Output the (X, Y) coordinate of the center of the cell containing the given text.  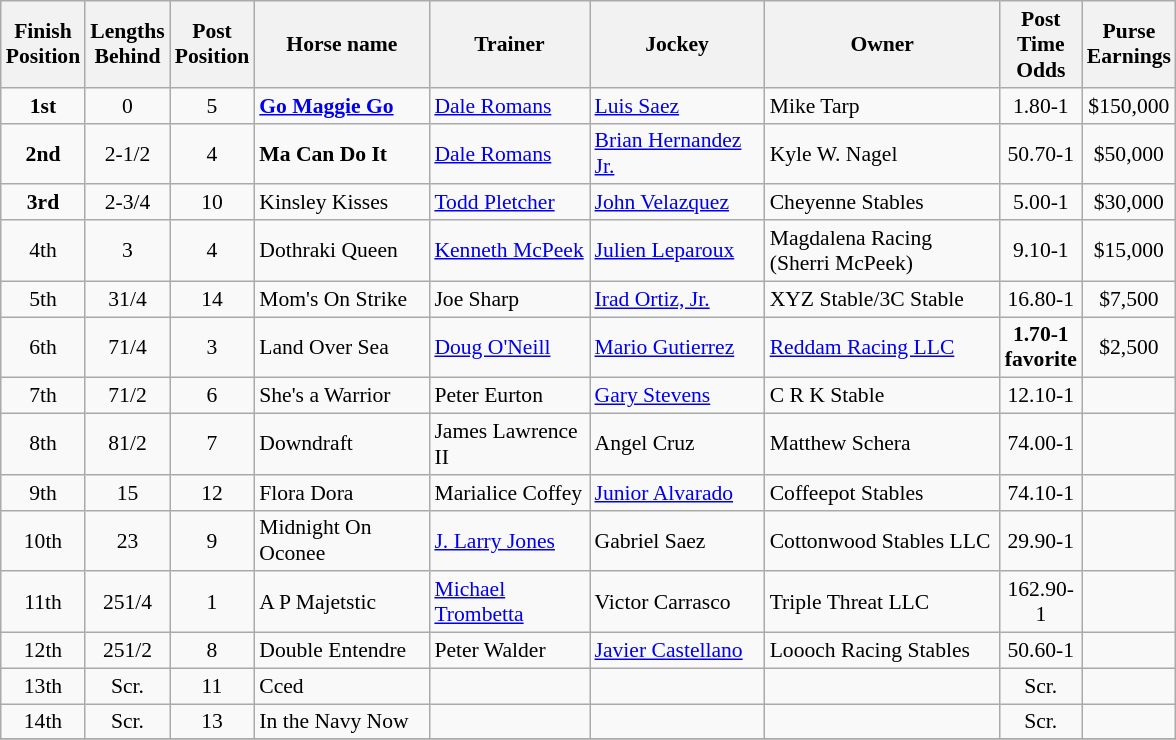
7 (212, 444)
1st (43, 106)
12 (212, 493)
A P Majetstic (342, 602)
Javier Castellano (678, 651)
6th (43, 348)
4th (43, 250)
9 (212, 540)
Post Time Odds (1041, 44)
Gary Stevens (678, 396)
1 (212, 602)
XYZ Stable/3C Stable (882, 299)
Todd Pletcher (509, 203)
Cheyenne Stables (882, 203)
11th (43, 602)
29.90-1 (1041, 540)
Midnight On Oconee (342, 540)
James Lawrence II (509, 444)
John Velazquez (678, 203)
Peter Eurton (509, 396)
50.60-1 (1041, 651)
Kinsley Kisses (342, 203)
15 (128, 493)
Joe Sharp (509, 299)
$15,000 (1129, 250)
Brian Hernandez Jr. (678, 154)
Michael Trombetta (509, 602)
Owner (882, 44)
Gabriel Saez (678, 540)
0 (128, 106)
162.90-1 (1041, 602)
Irad Ortiz, Jr. (678, 299)
10th (43, 540)
Reddam Racing LLC (882, 348)
251/2 (128, 651)
13 (212, 722)
Kyle W. Nagel (882, 154)
$150,000 (1129, 106)
6 (212, 396)
Julien Leparoux (678, 250)
14 (212, 299)
Finish Position (43, 44)
Magdalena Racing(Sherri McPeek) (882, 250)
Trainer (509, 44)
1.80-1 (1041, 106)
2-3/4 (128, 203)
Double Entendre (342, 651)
Marialice Coffey (509, 493)
Doug O'Neill (509, 348)
13th (43, 686)
J. Larry Jones (509, 540)
2nd (43, 154)
12th (43, 651)
10 (212, 203)
31/4 (128, 299)
Loooch Racing Stables (882, 651)
Land Over Sea (342, 348)
Go Maggie Go (342, 106)
In the Navy Now (342, 722)
$2,500 (1129, 348)
8 (212, 651)
Cottonwood Stables LLC (882, 540)
Matthew Schera (882, 444)
Angel Cruz (678, 444)
Peter Walder (509, 651)
C R K Stable (882, 396)
Mike Tarp (882, 106)
Victor Carrasco (678, 602)
71/4 (128, 348)
23 (128, 540)
81/2 (128, 444)
Triple Threat LLC (882, 602)
Horse name (342, 44)
Downdraft (342, 444)
74.10-1 (1041, 493)
Jockey (678, 44)
$30,000 (1129, 203)
Mom's On Strike (342, 299)
14th (43, 722)
2-1/2 (128, 154)
Dothraki Queen (342, 250)
Lengths Behind (128, 44)
Kenneth McPeek (509, 250)
$50,000 (1129, 154)
50.70-1 (1041, 154)
251/4 (128, 602)
She's a Warrior (342, 396)
Coffeepot Stables (882, 493)
7th (43, 396)
Junior Alvarado (678, 493)
Mario Gutierrez (678, 348)
$7,500 (1129, 299)
Cced (342, 686)
Flora Dora (342, 493)
5 (212, 106)
Purse Earnings (1129, 44)
74.00-1 (1041, 444)
11 (212, 686)
1.70-1 favorite (1041, 348)
Luis Saez (678, 106)
5.00-1 (1041, 203)
12.10-1 (1041, 396)
5th (43, 299)
71/2 (128, 396)
3rd (43, 203)
9th (43, 493)
9.10-1 (1041, 250)
16.80-1 (1041, 299)
Post Position (212, 44)
8th (43, 444)
Ma Can Do It (342, 154)
